Return [X, Y] of the center of cell containing provided text 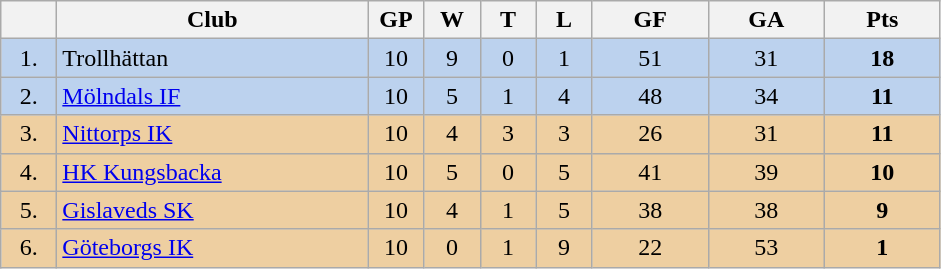
Trollhättan [212, 58]
41 [650, 172]
Gislaveds SK [212, 210]
Club [212, 20]
22 [650, 248]
18 [882, 58]
HK Kungsbacka [212, 172]
Mölndals IF [212, 96]
W [452, 20]
L [564, 20]
6. [29, 248]
3. [29, 134]
26 [650, 134]
GF [650, 20]
GA [766, 20]
T [508, 20]
4. [29, 172]
39 [766, 172]
5. [29, 210]
34 [766, 96]
Göteborgs IK [212, 248]
48 [650, 96]
Pts [882, 20]
51 [650, 58]
1. [29, 58]
53 [766, 248]
Nittorps IK [212, 134]
GP [396, 20]
2. [29, 96]
